Provide the [x, y] coordinate of the cell's center where the given text is located.  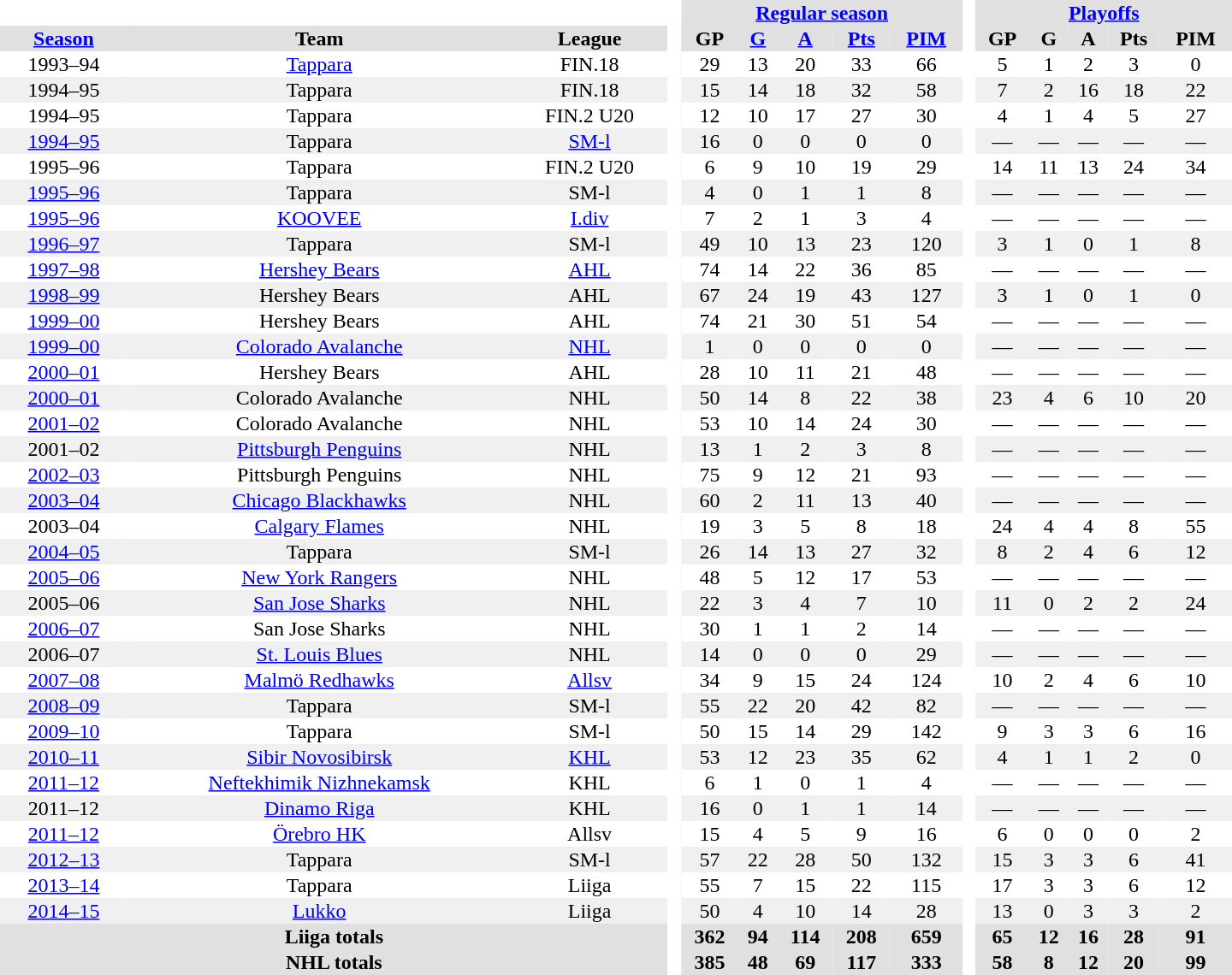
65 [1003, 937]
Dinamo Riga [320, 808]
Örebro HK [320, 834]
120 [926, 244]
40 [926, 500]
57 [710, 860]
35 [861, 757]
Lukko [320, 911]
2014–15 [63, 911]
NHL totals [334, 962]
2012–13 [63, 860]
60 [710, 500]
Season [63, 38]
142 [926, 731]
41 [1196, 860]
114 [805, 937]
115 [926, 885]
117 [861, 962]
659 [926, 937]
127 [926, 295]
1997–98 [63, 269]
2013–14 [63, 885]
33 [861, 64]
385 [710, 962]
49 [710, 244]
2004–05 [63, 552]
St. Louis Blues [320, 654]
362 [710, 937]
62 [926, 757]
1998–99 [63, 295]
43 [861, 295]
League [590, 38]
75 [710, 475]
93 [926, 475]
85 [926, 269]
Regular season [821, 13]
333 [926, 962]
Playoffs [1104, 13]
42 [861, 706]
2009–10 [63, 731]
I.div [590, 218]
2002–03 [63, 475]
2010–11 [63, 757]
KOOVEE [320, 218]
New York Rangers [320, 577]
Liiga totals [334, 937]
2008–09 [63, 706]
2007–08 [63, 680]
124 [926, 680]
82 [926, 706]
94 [758, 937]
36 [861, 269]
26 [710, 552]
91 [1196, 937]
132 [926, 860]
Calgary Flames [320, 526]
67 [710, 295]
51 [861, 321]
Sibir Novosibirsk [320, 757]
38 [926, 398]
Malmö Redhawks [320, 680]
Neftekhimik Nizhnekamsk [320, 783]
1996–97 [63, 244]
66 [926, 64]
54 [926, 321]
99 [1196, 962]
69 [805, 962]
208 [861, 937]
Chicago Blackhawks [320, 500]
1993–94 [63, 64]
Team [320, 38]
